From the cell containing the given text, extract its center point as (x, y) coordinate. 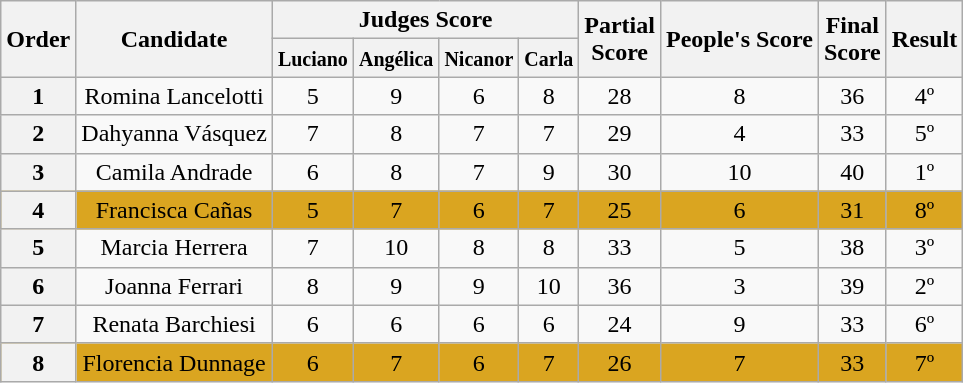
8º (924, 210)
2º (924, 286)
Nicanor (479, 58)
PartialScore (620, 39)
28 (620, 96)
5º (924, 134)
1 (38, 96)
30 (620, 172)
29 (620, 134)
Florencia Dunnage (174, 362)
Luciano (312, 58)
25 (620, 210)
3º (924, 248)
Judges Score (425, 20)
26 (620, 362)
Dahyanna Vásquez (174, 134)
People's Score (739, 39)
2 (38, 134)
24 (620, 324)
Camila Andrade (174, 172)
Result (924, 39)
39 (852, 286)
6º (924, 324)
Francisca Cañas (174, 210)
Order (38, 39)
4º (924, 96)
Angélica (396, 58)
FinalScore (852, 39)
38 (852, 248)
31 (852, 210)
Candidate (174, 39)
7º (924, 362)
Renata Barchiesi (174, 324)
Carla (549, 58)
Romina Lancelotti (174, 96)
40 (852, 172)
1º (924, 172)
Joanna Ferrari (174, 286)
Marcia Herrera (174, 248)
